From the cell containing the given text, extract its center point as (x, y) coordinate. 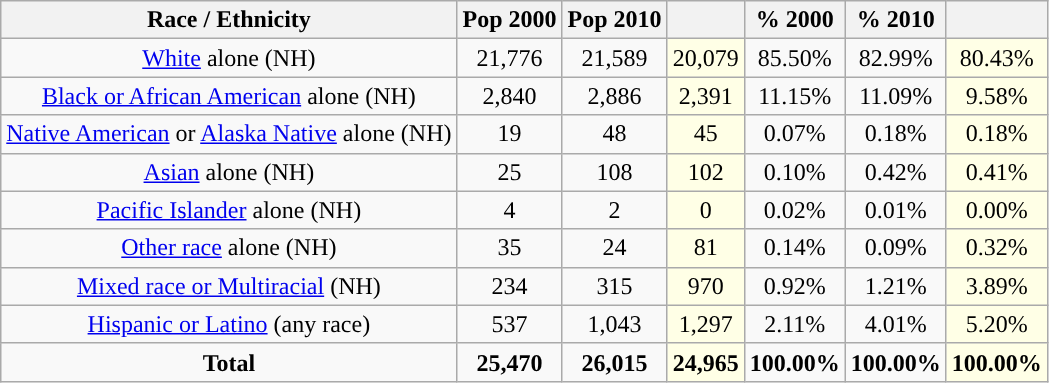
% 2000 (794, 20)
Race / Ethnicity (229, 20)
White alone (NH) (229, 58)
81 (706, 248)
537 (510, 324)
9.58% (996, 96)
0.42% (896, 172)
25,470 (510, 362)
Pop 2000 (510, 20)
Total (229, 362)
25 (510, 172)
35 (510, 248)
21,776 (510, 58)
11.15% (794, 96)
2 (614, 210)
20,079 (706, 58)
0.09% (896, 248)
102 (706, 172)
0.10% (794, 172)
2,886 (614, 96)
Hispanic or Latino (any race) (229, 324)
2,840 (510, 96)
Mixed race or Multiracial (NH) (229, 286)
48 (614, 134)
24 (614, 248)
0.41% (996, 172)
5.20% (996, 324)
Black or African American alone (NH) (229, 96)
Pacific Islander alone (NH) (229, 210)
Pop 2010 (614, 20)
11.09% (896, 96)
4.01% (896, 324)
0 (706, 210)
45 (706, 134)
24,965 (706, 362)
0.00% (996, 210)
1,297 (706, 324)
0.14% (794, 248)
80.43% (996, 58)
0.07% (794, 134)
4 (510, 210)
970 (706, 286)
21,589 (614, 58)
1.21% (896, 286)
234 (510, 286)
108 (614, 172)
Asian alone (NH) (229, 172)
Other race alone (NH) (229, 248)
0.32% (996, 248)
0.02% (794, 210)
0.92% (794, 286)
85.50% (794, 58)
Native American or Alaska Native alone (NH) (229, 134)
% 2010 (896, 20)
2,391 (706, 96)
1,043 (614, 324)
315 (614, 286)
3.89% (996, 286)
26,015 (614, 362)
19 (510, 134)
0.01% (896, 210)
2.11% (794, 324)
82.99% (896, 58)
